From the cell containing the given text, extract its center point as [x, y] coordinate. 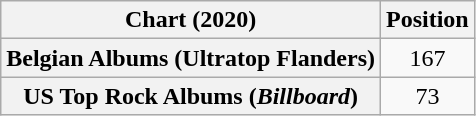
Position [428, 20]
Chart (2020) [191, 20]
167 [428, 58]
73 [428, 96]
US Top Rock Albums (Billboard) [191, 96]
Belgian Albums (Ultratop Flanders) [191, 58]
